Output the (X, Y) coordinate of the center of the cell containing the given text.  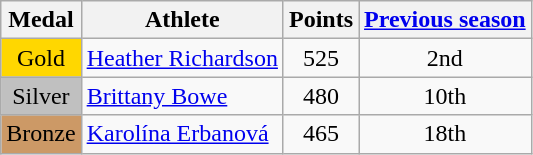
Karolína Erbanová (182, 134)
2nd (446, 58)
525 (320, 58)
Medal (41, 20)
Previous season (446, 20)
480 (320, 96)
Bronze (41, 134)
18th (446, 134)
Athlete (182, 20)
Gold (41, 58)
Brittany Bowe (182, 96)
Points (320, 20)
Silver (41, 96)
465 (320, 134)
10th (446, 96)
Heather Richardson (182, 58)
